Detect which cell encompasses the target text, then output its [X, Y] center coordinate. 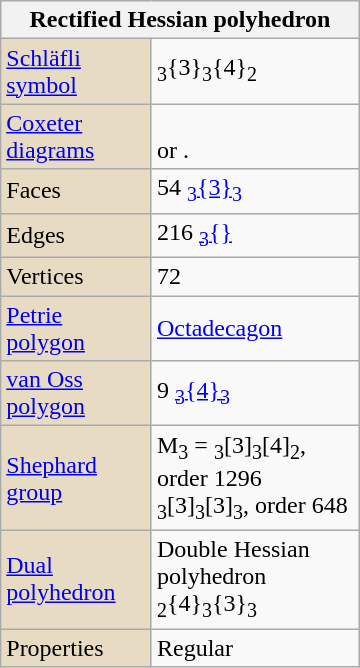
Petrie polygon [76, 328]
Schläfli symbol [76, 72]
9 3{4}3 [255, 394]
Double Hessian polyhedron2{4}3{3}3 [255, 579]
54 3{3}3 [255, 191]
72 [255, 277]
or . [255, 136]
Shephard group [76, 478]
3{3}3{4}2 [255, 72]
Octadecagon [255, 328]
M3 = 3[3]3[4]2, order 12963[3]3[3]3, order 648 [255, 478]
216 3{} [255, 235]
Dual polyhedron [76, 579]
Regular [255, 648]
Properties [76, 648]
Vertices [76, 277]
Faces [76, 191]
Coxeter diagrams [76, 136]
Rectified Hessian polyhedron [180, 20]
van Oss polygon [76, 394]
Edges [76, 235]
